Search for the cell housing the specified text and yield its [x, y] center coordinate. 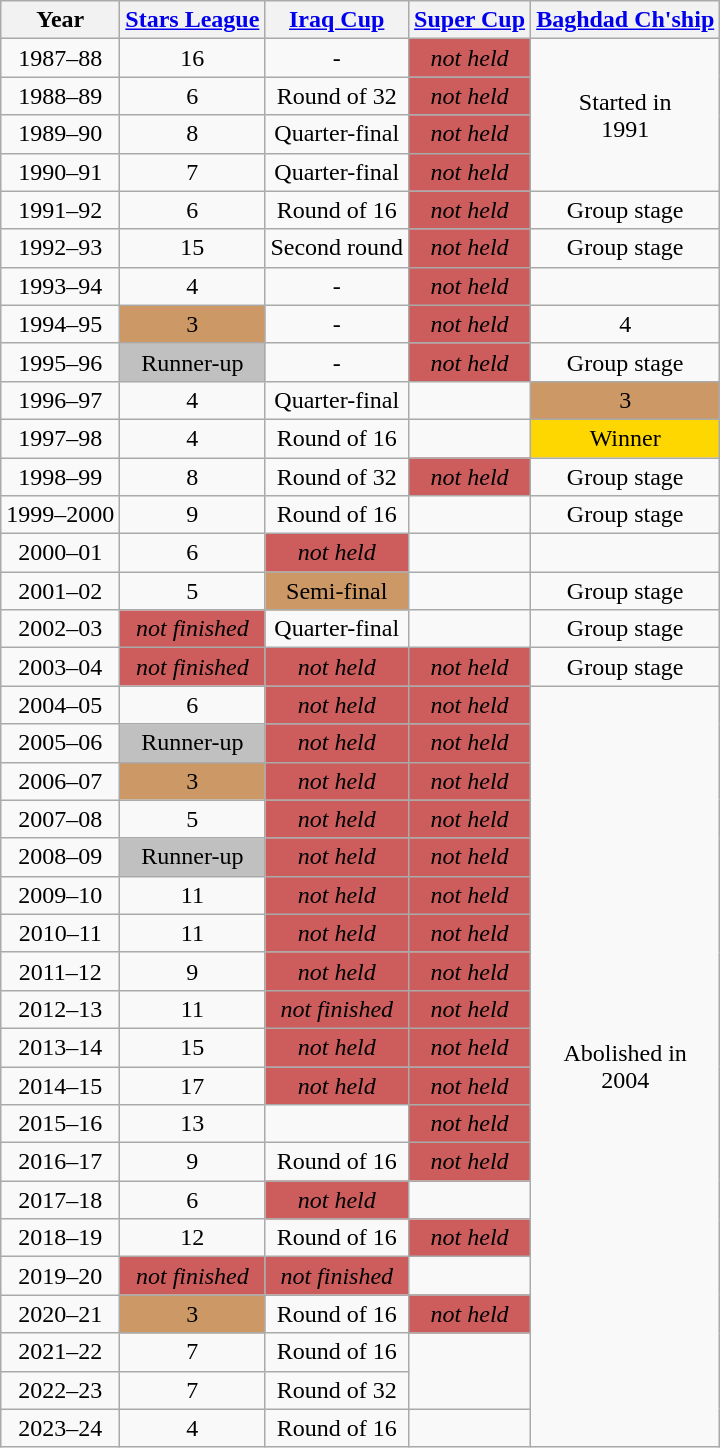
2019–20 [60, 1276]
1989–90 [60, 134]
Year [60, 20]
1991–92 [60, 210]
Semi-final [337, 591]
2018–19 [60, 1238]
2003–04 [60, 667]
2005–06 [60, 743]
1992–93 [60, 248]
2010–11 [60, 933]
1990–91 [60, 172]
Super Cup [470, 20]
2009–10 [60, 895]
2000–01 [60, 553]
1987–88 [60, 58]
13 [192, 1124]
2001–02 [60, 591]
Winner [626, 438]
2008–09 [60, 857]
1999–2000 [60, 515]
2013–14 [60, 1047]
2011–12 [60, 971]
2014–15 [60, 1085]
Stars League [192, 20]
16 [192, 58]
1996–97 [60, 400]
2016–17 [60, 1162]
Baghdad Ch'ship [626, 20]
2002–03 [60, 629]
2007–08 [60, 819]
2004–05 [60, 705]
2021–22 [60, 1352]
Started in1991 [626, 115]
1988–89 [60, 96]
1997–98 [60, 438]
Abolished in2004 [626, 1066]
1993–94 [60, 286]
2022–23 [60, 1390]
12 [192, 1238]
2023–24 [60, 1428]
2020–21 [60, 1314]
2017–18 [60, 1200]
2006–07 [60, 781]
1995–96 [60, 362]
1998–99 [60, 477]
Iraq Cup [337, 20]
1994–95 [60, 324]
2012–13 [60, 1009]
2015–16 [60, 1124]
Second round [337, 248]
17 [192, 1085]
